Identify which cell holds the provided text, then report its [x, y] central coordinate. 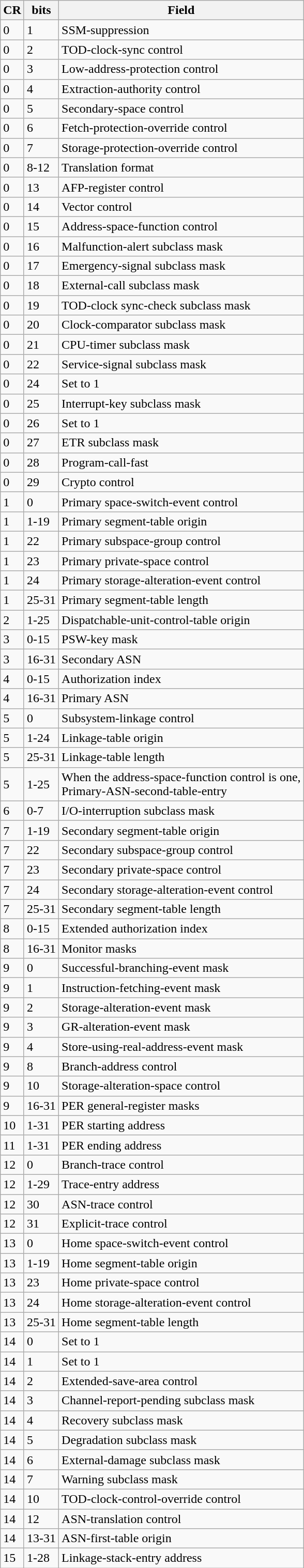
PER general-register masks [181, 1106]
27 [41, 443]
1-28 [41, 1558]
Home space-switch-event control [181, 1244]
Vector control [181, 207]
Primary segment-table length [181, 600]
Interrupt-key subclass mask [181, 403]
Degradation subclass mask [181, 1440]
Secondary segment-table length [181, 909]
Successful-branching-event mask [181, 968]
Extended-save-area control [181, 1381]
Authorization index [181, 679]
GR-alteration-event mask [181, 1027]
8-12 [41, 167]
Instruction-fetching-event mask [181, 988]
Field [181, 10]
ASN-translation control [181, 1518]
TOD-clock-sync control [181, 50]
When the address-space-function control is one,Primary-ASN-second-table-entry [181, 784]
31 [41, 1224]
21 [41, 345]
Emergency-signal subclass mask [181, 266]
Extended authorization index [181, 929]
Secondary subspace-group control [181, 850]
External-damage subclass mask [181, 1460]
1-29 [41, 1184]
16 [41, 246]
ASN-first-table origin [181, 1539]
ASN-trace control [181, 1204]
18 [41, 286]
Extraction-authority control [181, 89]
Secondary segment-table origin [181, 830]
Secondary ASN [181, 659]
Address-space-function control [181, 226]
Fetch-protection-override control [181, 128]
Store-using-real-address-event mask [181, 1047]
Primary ASN [181, 698]
28 [41, 462]
Secondary storage-alteration-event control [181, 889]
19 [41, 305]
Linkage-table length [181, 757]
ETR subclass mask [181, 443]
Translation format [181, 167]
Secondary-space control [181, 108]
Home segment-table origin [181, 1263]
Branch-trace control [181, 1165]
Explicit-trace control [181, 1224]
AFP-register control [181, 187]
Primary private-space control [181, 561]
Trace-entry address [181, 1184]
Monitor masks [181, 949]
Crypto control [181, 482]
Program-call-fast [181, 462]
Dispatchable-unit-control-table origin [181, 620]
Linkage-table origin [181, 738]
bits [41, 10]
Service-signal subclass mask [181, 364]
29 [41, 482]
Primary space-switch-event control [181, 502]
Primary segment-table origin [181, 521]
Clock-comparator subclass mask [181, 325]
13-31 [41, 1539]
Storage-alteration-space control [181, 1086]
20 [41, 325]
Subsystem-linkage control [181, 718]
PER ending address [181, 1145]
25 [41, 403]
CPU-timer subclass mask [181, 345]
Low-address-protection control [181, 69]
External-call subclass mask [181, 286]
Recovery subclass mask [181, 1420]
Home storage-alteration-event control [181, 1302]
0-7 [41, 811]
Channel-report-pending subclass mask [181, 1401]
CR [12, 10]
PER starting address [181, 1125]
11 [12, 1145]
Storage-alteration-event mask [181, 1007]
Branch-address control [181, 1066]
Primary storage-alteration-event control [181, 581]
Linkage-stack-entry address [181, 1558]
17 [41, 266]
Primary subspace-group control [181, 541]
30 [41, 1204]
Warning subclass mask [181, 1479]
Home private-space control [181, 1283]
TOD-clock-control-override control [181, 1499]
SSM-suppression [181, 30]
Storage-protection-override control [181, 148]
PSW-key mask [181, 640]
Malfunction-alert subclass mask [181, 246]
1-24 [41, 738]
Secondary private-space control [181, 870]
26 [41, 423]
Home segment-table length [181, 1322]
TOD-clock sync-check subclass mask [181, 305]
I/O-interruption subclass mask [181, 811]
